Search for the cell housing the specified text and yield its (X, Y) center coordinate. 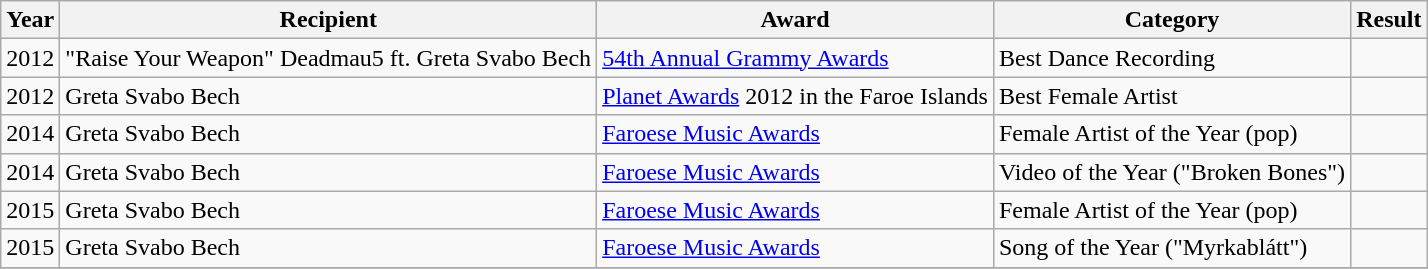
Video of the Year ("Broken Bones") (1172, 172)
Planet Awards 2012 in the Faroe Islands (796, 96)
Best Female Artist (1172, 96)
54th Annual Grammy Awards (796, 58)
Recipient (328, 20)
Award (796, 20)
Song of the Year ("Myrkablátt") (1172, 248)
Year (30, 20)
Result (1389, 20)
Best Dance Recording (1172, 58)
"Raise Your Weapon" Deadmau5 ft. Greta Svabo Bech (328, 58)
Category (1172, 20)
